Return the [x, y] coordinate for the center point of the cell that contains the specified text.  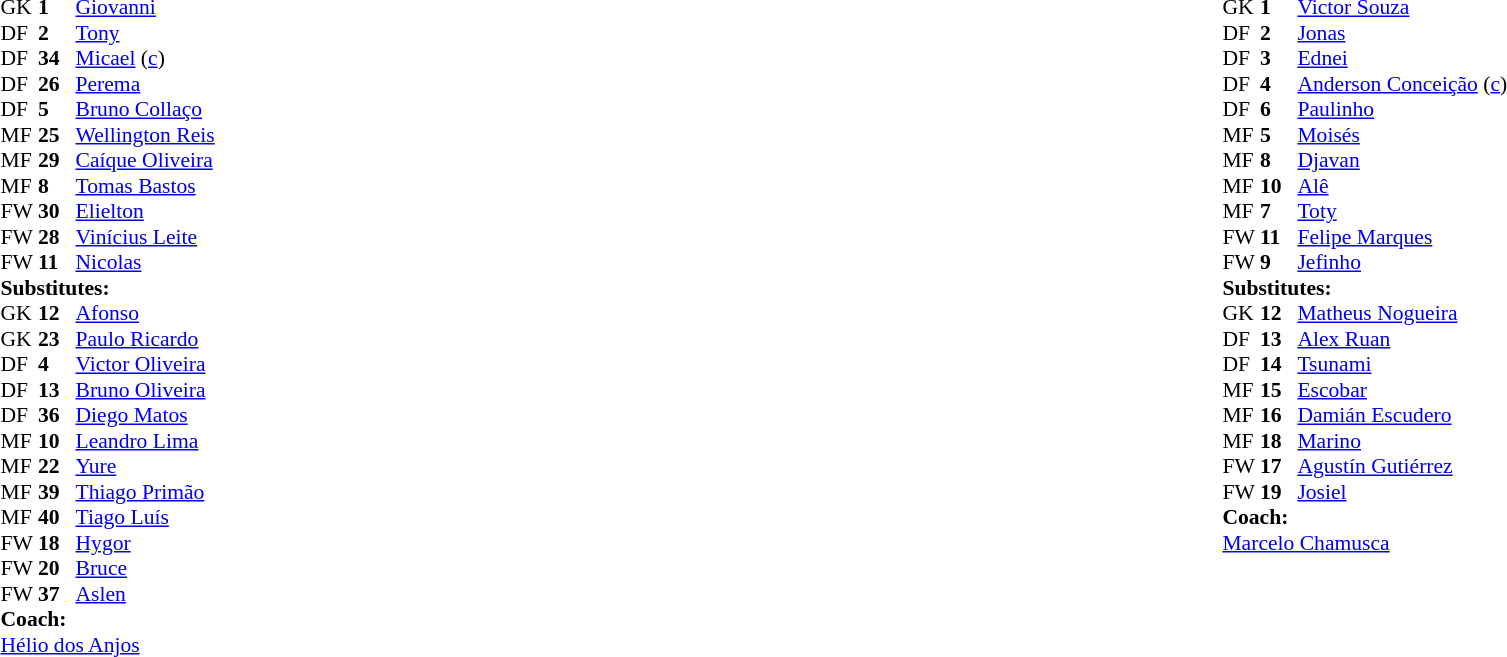
Aslen [146, 594]
15 [1279, 390]
Victor Oliveira [146, 365]
Hygor [146, 543]
Ednei [1402, 59]
Damián Escudero [1402, 415]
Vinícius Leite [146, 237]
Agustín Gutiérrez [1402, 467]
Yure [146, 467]
Marino [1402, 441]
Tomas Bastos [146, 186]
Djavan [1402, 161]
Paulinho [1402, 109]
17 [1279, 467]
9 [1279, 263]
23 [57, 339]
3 [1279, 59]
Anderson Conceição (c) [1402, 84]
14 [1279, 365]
37 [57, 594]
Marcelo Chamusca [1364, 543]
Nicolas [146, 263]
Felipe Marques [1402, 237]
Moisés [1402, 135]
Elielton [146, 211]
Bruce [146, 569]
Jefinho [1402, 263]
29 [57, 161]
Tsunami [1402, 365]
Micael (c) [146, 59]
Escobar [1402, 390]
Matheus Nogueira [1402, 313]
Wellington Reis [146, 135]
34 [57, 59]
Bruno Collaço [146, 109]
40 [57, 517]
Toty [1402, 211]
Tony [146, 33]
16 [1279, 415]
7 [1279, 211]
Alex Ruan [1402, 339]
30 [57, 211]
Tiago Luís [146, 517]
Perema [146, 84]
39 [57, 492]
6 [1279, 109]
Paulo Ricardo [146, 339]
19 [1279, 492]
Diego Matos [146, 415]
Leandro Lima [146, 441]
25 [57, 135]
26 [57, 84]
22 [57, 467]
28 [57, 237]
Thiago Primão [146, 492]
Bruno Oliveira [146, 390]
Afonso [146, 313]
20 [57, 569]
Caíque Oliveira [146, 161]
Jonas [1402, 33]
Alê [1402, 186]
36 [57, 415]
Josiel [1402, 492]
